Identify which cell holds the provided text, then report its (x, y) central coordinate. 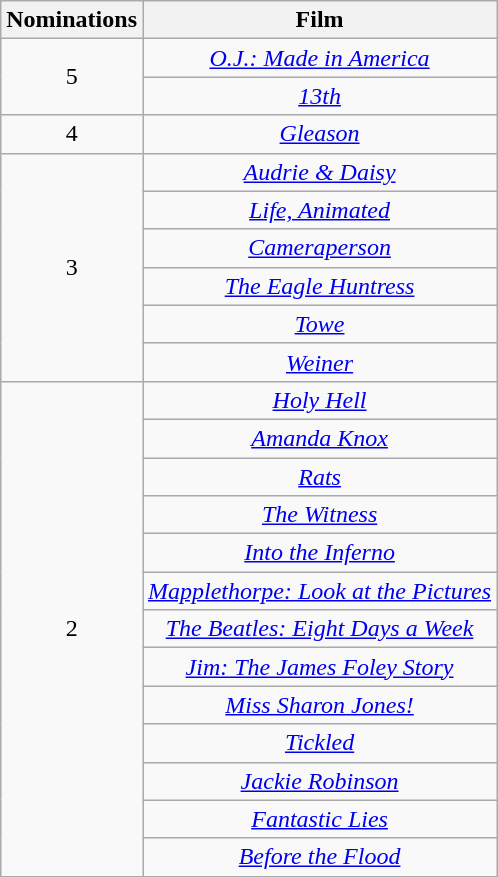
Audrie & Daisy (319, 172)
Amanda Knox (319, 438)
Weiner (319, 362)
Jackie Robinson (319, 781)
Life, Animated (319, 210)
13th (319, 96)
O.J.: Made in America (319, 58)
The Beatles: Eight Days a Week (319, 629)
4 (72, 134)
Towe (319, 324)
Nominations (72, 20)
Cameraperson (319, 248)
2 (72, 628)
Holy Hell (319, 400)
Before the Flood (319, 857)
Miss Sharon Jones! (319, 705)
5 (72, 77)
Mapplethorpe: Look at the Pictures (319, 591)
The Eagle Huntress (319, 286)
Gleason (319, 134)
Into the Inferno (319, 553)
Tickled (319, 743)
Fantastic Lies (319, 819)
Film (319, 20)
Rats (319, 477)
3 (72, 267)
The Witness (319, 515)
Jim: The James Foley Story (319, 667)
